Scan for the cell matching the given text and deliver its (x, y) coordinate at center. 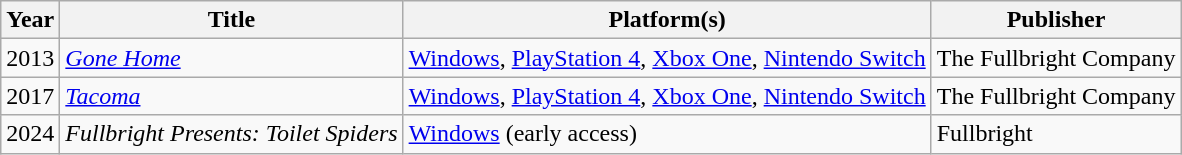
2017 (30, 96)
Gone Home (232, 58)
Tacoma (232, 96)
Fullbright (1056, 134)
Windows (early access) (667, 134)
Year (30, 20)
Fullbright Presents: Toilet Spiders (232, 134)
Platform(s) (667, 20)
Publisher (1056, 20)
2013 (30, 58)
Title (232, 20)
2024 (30, 134)
